Pinpoint the cell where the given text exists, returning its (x, y) midpoint coordinate. 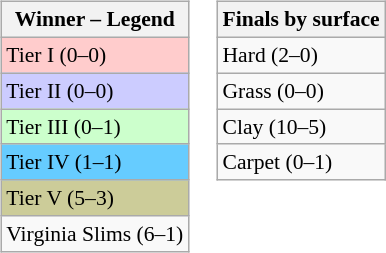
Clay (10–5) (300, 127)
Tier IV (1–1) (94, 162)
Tier II (0–0) (94, 91)
Grass (0–0) (300, 91)
Carpet (0–1) (300, 162)
Winner – Legend (94, 20)
Tier III (0–1) (94, 127)
Tier V (5–3) (94, 198)
Finals by surface (300, 20)
Hard (2–0) (300, 55)
Virginia Slims (6–1) (94, 234)
Tier I (0–0) (94, 55)
